Detect which cell encompasses the target text, then output its [x, y] center coordinate. 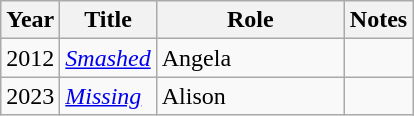
Title [108, 20]
Smashed [108, 58]
2023 [30, 96]
Alison [250, 96]
Notes [378, 20]
Angela [250, 58]
Role [250, 20]
Year [30, 20]
2012 [30, 58]
Missing [108, 96]
